Search for the cell housing the specified text and yield its [x, y] center coordinate. 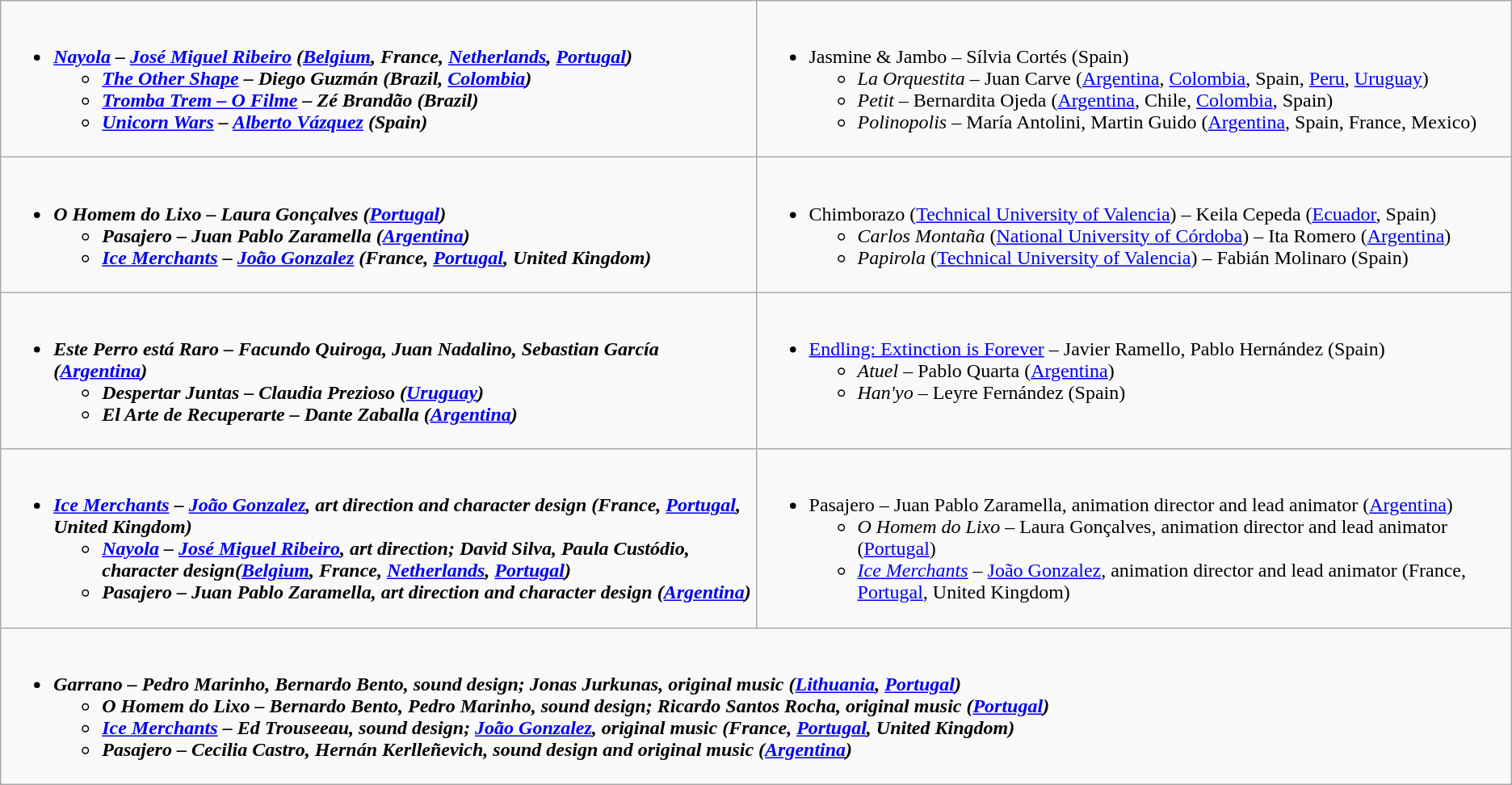
Endling: Extinction is Forever – Javier Ramello, Pablo Hernández (Spain)Atuel – Pablo Quarta (Argentina)Han'yo – Leyre Fernández (Spain) [1134, 371]
